Pinpoint the cell where the given text exists, returning its [x, y] midpoint coordinate. 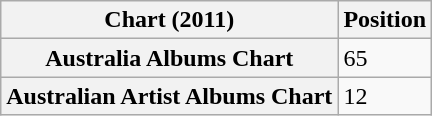
Australian Artist Albums Chart [170, 96]
12 [385, 96]
Australia Albums Chart [170, 58]
Position [385, 20]
Chart (2011) [170, 20]
65 [385, 58]
